From the cell containing the given text, extract its center point as (x, y) coordinate. 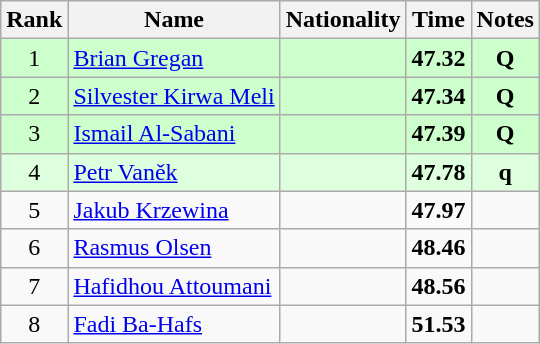
6 (34, 248)
Notes (505, 20)
Time (438, 20)
47.39 (438, 134)
1 (34, 58)
Fadi Ba-Hafs (174, 324)
Nationality (343, 20)
Brian Gregan (174, 58)
47.34 (438, 96)
3 (34, 134)
48.56 (438, 286)
Rasmus Olsen (174, 248)
51.53 (438, 324)
47.32 (438, 58)
Petr Vaněk (174, 172)
4 (34, 172)
2 (34, 96)
Name (174, 20)
8 (34, 324)
47.97 (438, 210)
q (505, 172)
Hafidhou Attoumani (174, 286)
Rank (34, 20)
5 (34, 210)
Jakub Krzewina (174, 210)
Silvester Kirwa Meli (174, 96)
7 (34, 286)
48.46 (438, 248)
47.78 (438, 172)
Ismail Al-Sabani (174, 134)
